Provide the [x, y] coordinate of the cell's center where the given text is located.  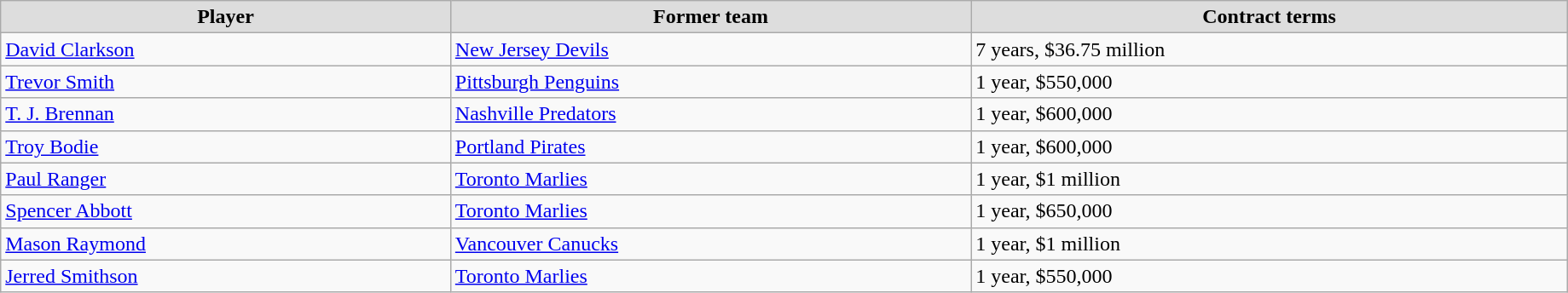
1 year, $650,000 [1270, 211]
David Clarkson [226, 49]
Spencer Abbott [226, 211]
Mason Raymond [226, 244]
Trevor Smith [226, 82]
Former team [710, 17]
Contract terms [1270, 17]
Jerred Smithson [226, 276]
New Jersey Devils [710, 49]
Portland Pirates [710, 146]
7 years, $36.75 million [1270, 49]
Vancouver Canucks [710, 244]
Troy Bodie [226, 146]
Pittsburgh Penguins [710, 82]
T. J. Brennan [226, 114]
Nashville Predators [710, 114]
Paul Ranger [226, 179]
Player [226, 17]
